Output the (X, Y) coordinate of the center of the cell containing the given text.  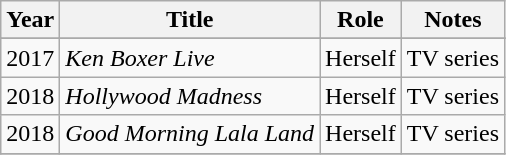
Year (30, 20)
Hollywood Madness (190, 96)
Title (190, 20)
2017 (30, 58)
Ken Boxer Live (190, 58)
Role (361, 20)
Good Morning Lala Land (190, 134)
Notes (452, 20)
